Provide the [x, y] coordinate of the cell's center where the given text is located.  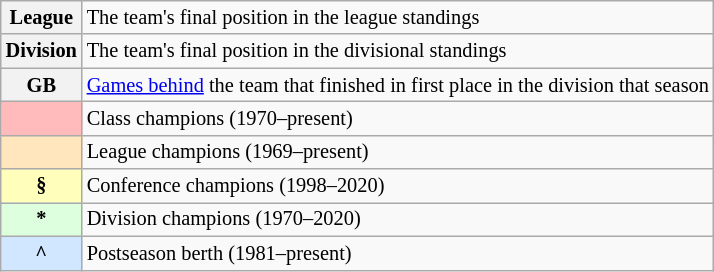
League [42, 17]
Division [42, 51]
League champions (1969–present) [398, 152]
The team's final position in the divisional standings [398, 51]
The team's final position in the league standings [398, 17]
Conference champions (1998–2020) [398, 186]
Games behind the team that finished in first place in the division that season [398, 85]
Class champions (1970–present) [398, 118]
* [42, 219]
Postseason berth (1981–present) [398, 253]
§ [42, 186]
^ [42, 253]
GB [42, 85]
Division champions (1970–2020) [398, 219]
